Scan for the cell matching the given text and deliver its [X, Y] coordinate at center. 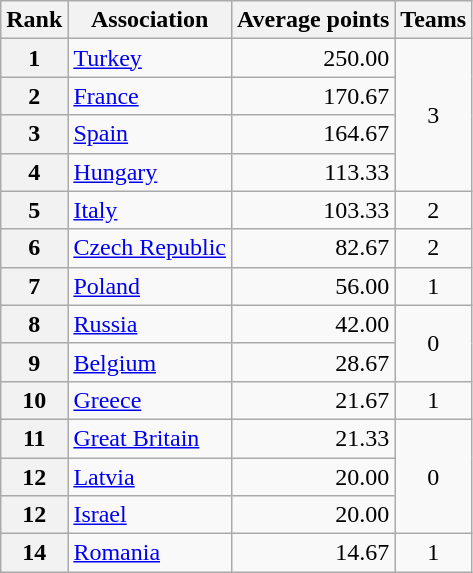
9 [34, 362]
Rank [34, 20]
Czech Republic [150, 248]
113.33 [314, 172]
5 [34, 210]
Israel [150, 515]
103.33 [314, 210]
56.00 [314, 286]
8 [34, 324]
42.00 [314, 324]
Latvia [150, 477]
Belgium [150, 362]
Average points [314, 20]
82.67 [314, 248]
Russia [150, 324]
Poland [150, 286]
28.67 [314, 362]
Spain [150, 134]
Italy [150, 210]
10 [34, 400]
14 [34, 553]
250.00 [314, 58]
14.67 [314, 553]
6 [34, 248]
164.67 [314, 134]
21.33 [314, 438]
7 [34, 286]
Hungary [150, 172]
Greece [150, 400]
France [150, 96]
Great Britain [150, 438]
11 [34, 438]
21.67 [314, 400]
170.67 [314, 96]
Teams [434, 20]
4 [34, 172]
Romania [150, 553]
Turkey [150, 58]
Association [150, 20]
